From the cell containing the given text, extract its center point as [X, Y] coordinate. 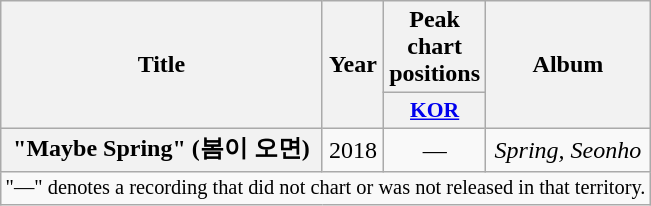
KOR [435, 111]
— [435, 150]
Spring, Seonho [568, 150]
Album [568, 65]
"—" denotes a recording that did not chart or was not released in that territory. [326, 188]
Title [162, 65]
2018 [353, 150]
"Maybe Spring" (봄이 오면) [162, 150]
Peak chart positions [435, 47]
Year [353, 65]
